Pinpoint the cell where the given text exists, returning its (x, y) midpoint coordinate. 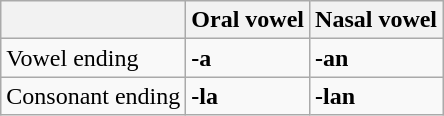
Oral vowel (248, 20)
Consonant ending (94, 96)
-la (248, 96)
Nasal vowel (376, 20)
-an (376, 58)
-a (248, 58)
Vowel ending (94, 58)
-lan (376, 96)
